Output the [X, Y] coordinate of the center of the cell containing the given text.  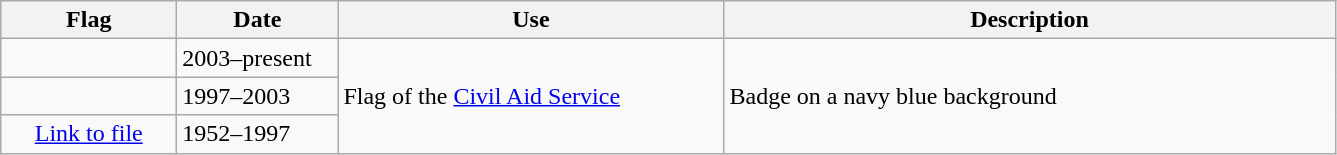
Flag of the Civil Aid Service [531, 96]
Use [531, 20]
1997–2003 [258, 96]
Link to file [89, 134]
Description [1030, 20]
Badge on a navy blue background [1030, 96]
1952–1997 [258, 134]
Date [258, 20]
2003–present [258, 58]
Flag [89, 20]
